Provide the (X, Y) coordinate of the cell's center where the given text is located.  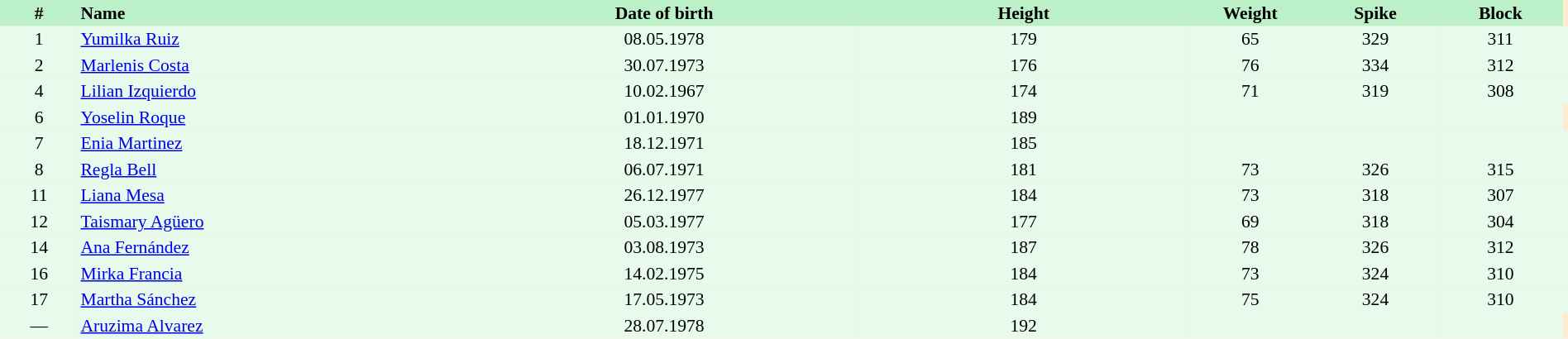
Block (1500, 13)
14 (39, 248)
78 (1250, 248)
03.08.1973 (664, 248)
Martha Sánchez (273, 299)
311 (1500, 40)
76 (1250, 65)
Yoselin Roque (273, 117)
187 (1024, 248)
Spike (1374, 13)
30.07.1973 (664, 65)
65 (1250, 40)
Yumilka Ruiz (273, 40)
01.01.1970 (664, 117)
Regla Bell (273, 169)
4 (39, 91)
2 (39, 65)
Aruzima Alvarez (273, 326)
Mirka Francia (273, 274)
192 (1024, 326)
7 (39, 144)
06.07.1971 (664, 169)
12 (39, 222)
11 (39, 195)
174 (1024, 91)
181 (1024, 169)
308 (1500, 91)
75 (1250, 299)
Ana Fernández (273, 248)
Name (273, 13)
334 (1374, 65)
18.12.1971 (664, 144)
189 (1024, 117)
10.02.1967 (664, 91)
315 (1500, 169)
17 (39, 299)
05.03.1977 (664, 222)
— (39, 326)
Marlenis Costa (273, 65)
Lilian Izquierdo (273, 91)
Date of birth (664, 13)
8 (39, 169)
329 (1374, 40)
28.07.1978 (664, 326)
176 (1024, 65)
177 (1024, 222)
Height (1024, 13)
26.12.1977 (664, 195)
307 (1500, 195)
# (39, 13)
179 (1024, 40)
304 (1500, 222)
69 (1250, 222)
08.05.1978 (664, 40)
319 (1374, 91)
71 (1250, 91)
Weight (1250, 13)
6 (39, 117)
185 (1024, 144)
Taismary Agüero (273, 222)
1 (39, 40)
14.02.1975 (664, 274)
17.05.1973 (664, 299)
Liana Mesa (273, 195)
16 (39, 274)
Enia Martinez (273, 144)
